For the text-containing cell, return its midpoint in [x, y] coordinate format. 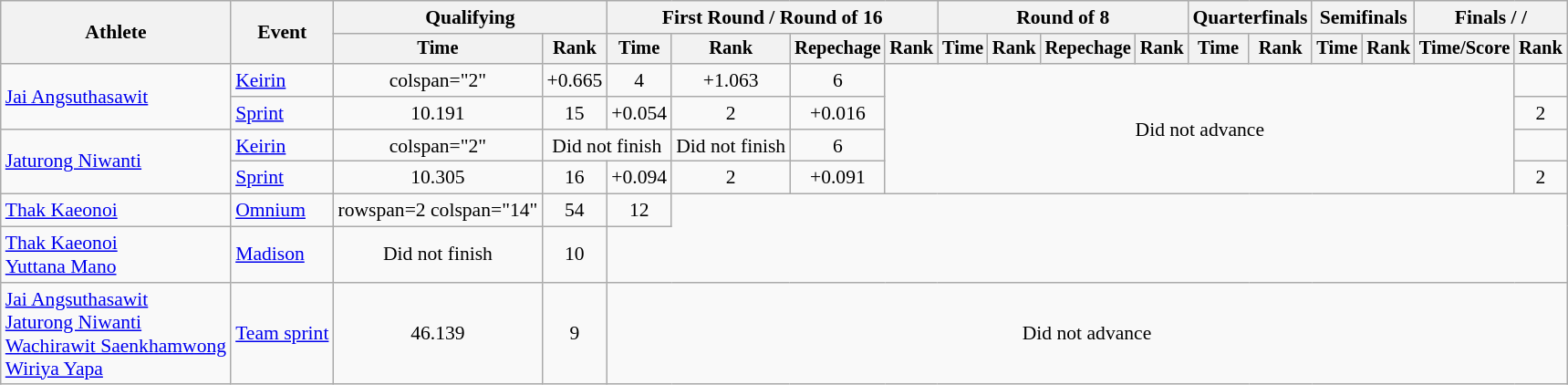
Thak KaeonoiYuttana Mano [116, 255]
10 [575, 255]
Round of 8 [1063, 17]
+0.665 [575, 80]
4 [639, 80]
10.305 [438, 178]
12 [639, 211]
Team sprint [282, 334]
46.139 [438, 334]
+0.054 [639, 113]
+0.016 [837, 113]
Qualifying [470, 17]
15 [575, 113]
10.191 [438, 113]
Jaturong Niwanti [116, 162]
Finals / / [1490, 17]
+1.063 [731, 80]
First Round / Round of 16 [772, 17]
54 [575, 211]
Quarterfinals [1250, 17]
Jai AngsuthasawitJaturong NiwantiWachirawit SaenkhamwongWiriya Yapa [116, 334]
rowspan=2 colspan="14" [438, 211]
9 [575, 334]
+0.094 [639, 178]
Madison [282, 255]
Time/Score [1465, 49]
Thak Kaeonoi [116, 211]
Event [282, 33]
Athlete [116, 33]
+0.091 [837, 178]
Omnium [282, 211]
Semifinals [1363, 17]
16 [575, 178]
Jai Angsuthasawit [116, 97]
